Find where the given text appears and provide that cell's center as [X, Y] coordinate. 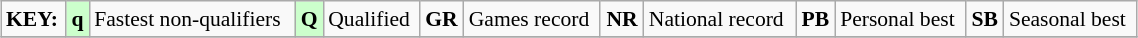
Seasonal best [1070, 19]
KEY: [34, 19]
NR [622, 19]
Q [309, 19]
Fastest non-qualifiers [192, 19]
Qualified [371, 19]
National record [720, 19]
SB [985, 19]
GR [442, 19]
q [78, 19]
Games record [532, 19]
PB [816, 19]
Personal best [900, 19]
